Determine the [X, Y] coordinate at the center of the cell enclosing the given text.  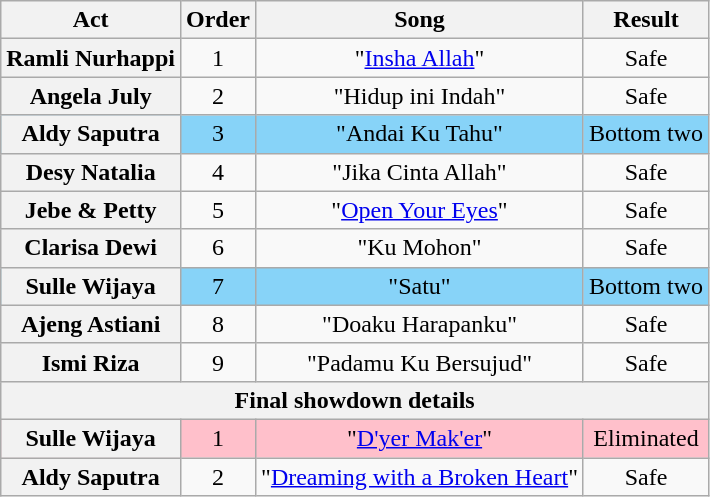
"Andai Ku Tahu" [420, 134]
Desy Natalia [91, 172]
Angela July [91, 96]
"Padamu Ku Bersujud" [420, 362]
"Dreaming with a Broken Heart" [420, 477]
"Satu" [420, 286]
8 [218, 324]
"Open Your Eyes" [420, 210]
4 [218, 172]
"Doaku Harapanku" [420, 324]
Order [218, 20]
"Hidup ini Indah" [420, 96]
Ajeng Astiani [91, 324]
Eliminated [646, 438]
Clarisa Dewi [91, 248]
7 [218, 286]
6 [218, 248]
Song [420, 20]
"Ku Mohon" [420, 248]
Final showdown details [355, 400]
"Insha Allah" [420, 58]
3 [218, 134]
Act [91, 20]
5 [218, 210]
Jebe & Petty [91, 210]
9 [218, 362]
Ismi Riza [91, 362]
Ramli Nurhappi [91, 58]
"Jika Cinta Allah" [420, 172]
"D'yer Mak'er" [420, 438]
Result [646, 20]
